Find where the given text appears and provide that cell's center as (X, Y) coordinate. 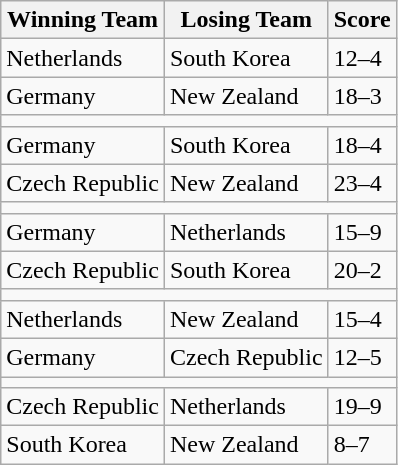
20–2 (362, 270)
12–4 (362, 58)
Winning Team (83, 20)
Score (362, 20)
12–5 (362, 357)
8–7 (362, 445)
18–4 (362, 145)
15–4 (362, 319)
Losing Team (246, 20)
19–9 (362, 407)
18–3 (362, 96)
15–9 (362, 232)
23–4 (362, 183)
